Detect which cell encompasses the target text, then output its (x, y) center coordinate. 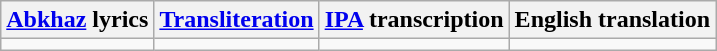
Abkhaz lyrics (78, 20)
IPA transcription (414, 20)
English translation (612, 20)
Transliteration (236, 20)
